Find where the given text appears and provide that cell's center as [x, y] coordinate. 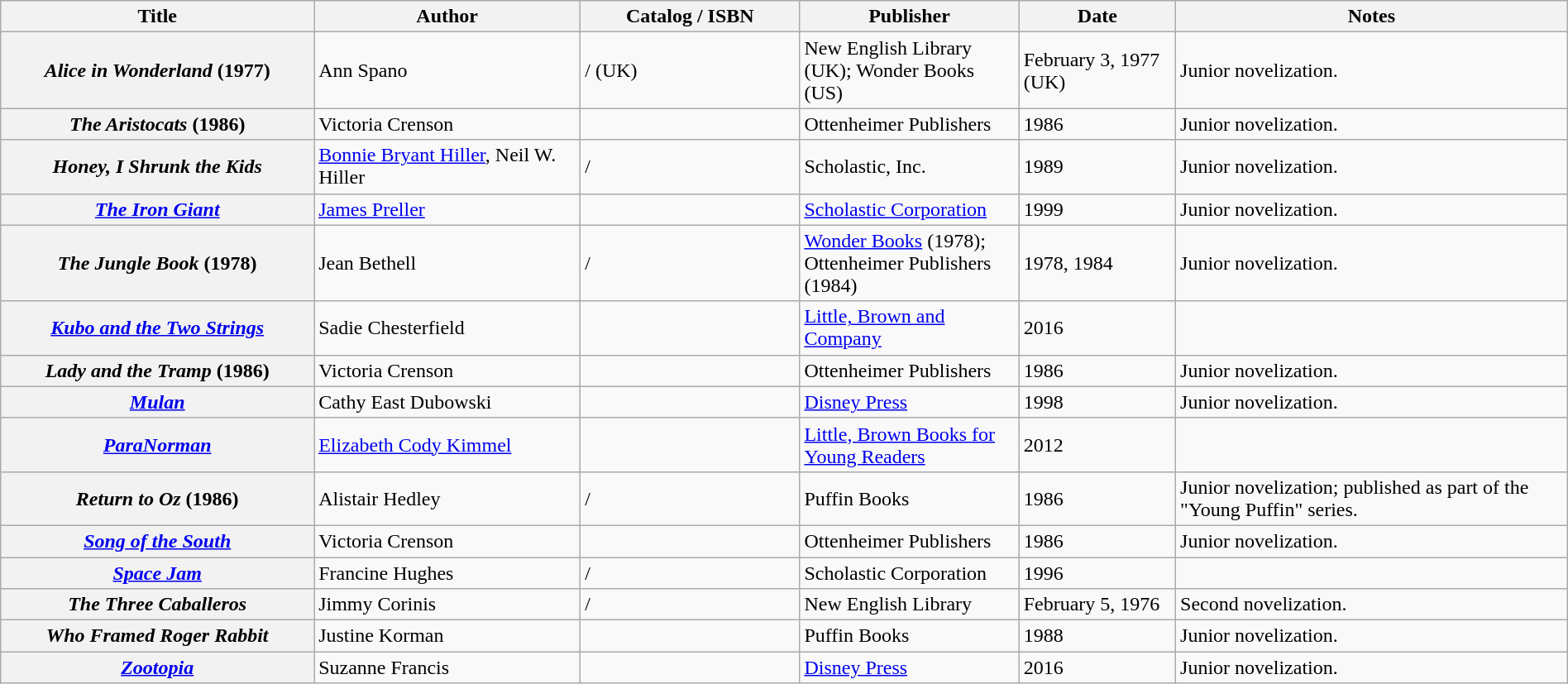
Second novelization. [1372, 605]
The Iron Giant [157, 209]
/ (UK) [690, 70]
February 5, 1976 [1097, 605]
The Aristocats (1986) [157, 124]
1989 [1097, 167]
Alice in Wonderland (1977) [157, 70]
1978, 1984 [1097, 263]
Honey, I Shrunk the Kids [157, 167]
The Three Caballeros [157, 605]
Ann Spano [447, 70]
Bonnie Bryant Hiller, Neil W. Hiller [447, 167]
Space Jam [157, 573]
Notes [1372, 17]
Elizabeth Cody Kimmel [447, 445]
Kubo and the Two Strings [157, 328]
New English Library [910, 605]
Jean Bethell [447, 263]
Little, Brown and Company [910, 328]
Song of the South [157, 541]
Catalog / ISBN [690, 17]
Sadie Chesterfield [447, 328]
Francine Hughes [447, 573]
Return to Oz (1986) [157, 498]
Publisher [910, 17]
Mulan [157, 402]
1999 [1097, 209]
Wonder Books (1978); Ottenheimer Publishers (1984) [910, 263]
2012 [1097, 445]
Who Framed Roger Rabbit [157, 636]
Suzanne Francis [447, 667]
Date [1097, 17]
1988 [1097, 636]
1998 [1097, 402]
Alistair Hedley [447, 498]
ParaNorman [157, 445]
Junior novelization; published as part of the "Young Puffin" series. [1372, 498]
Jimmy Corinis [447, 605]
Lady and the Tramp (1986) [157, 371]
Justine Korman [447, 636]
Scholastic, Inc. [910, 167]
Cathy East Dubowski [447, 402]
February 3, 1977 (UK) [1097, 70]
New English Library (UK); Wonder Books (US) [910, 70]
Zootopia [157, 667]
Little, Brown Books for Young Readers [910, 445]
The Jungle Book (1978) [157, 263]
James Preller [447, 209]
Title [157, 17]
Author [447, 17]
1996 [1097, 573]
